Return (x, y) of the center of cell containing provided text 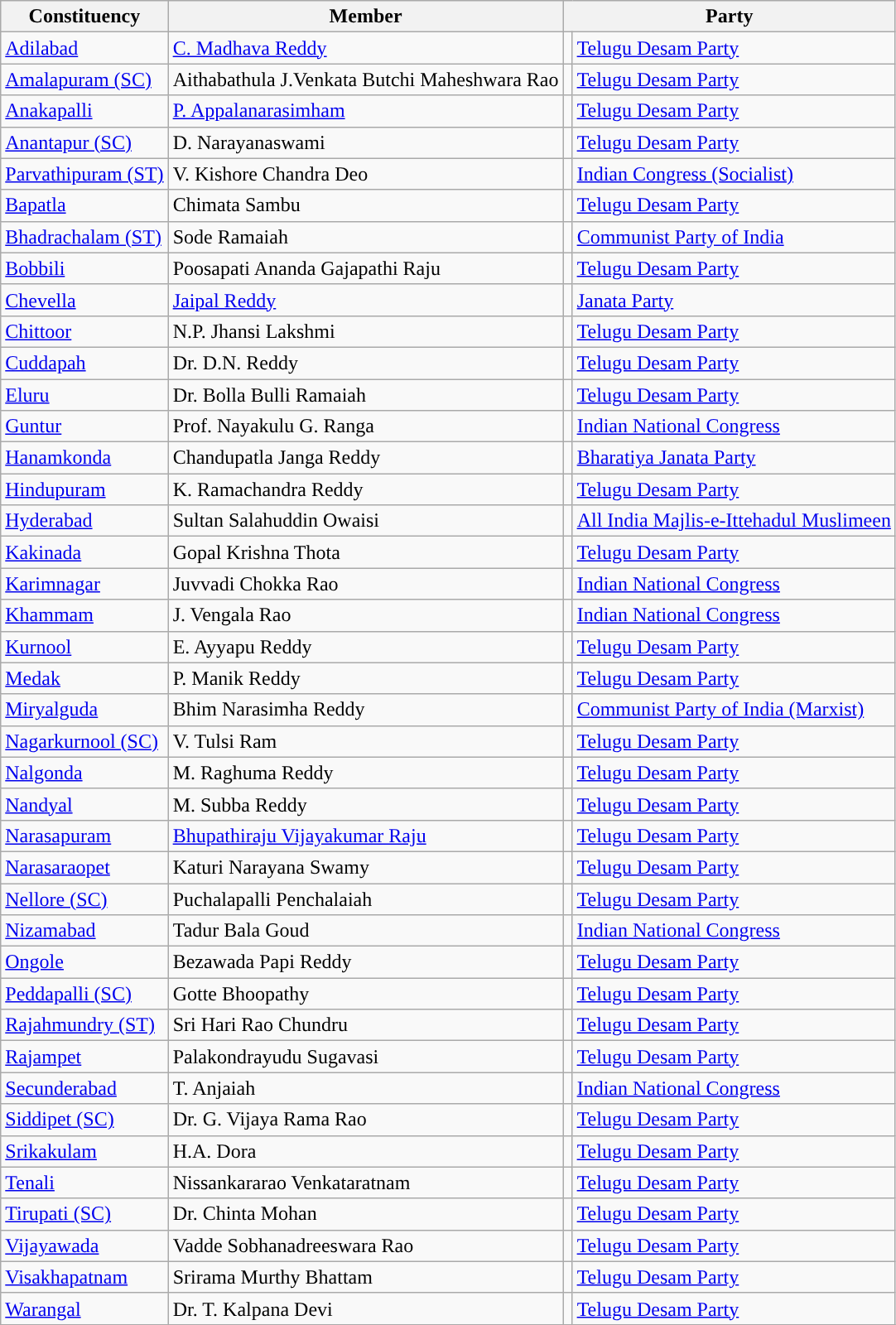
C. Madhava Reddy (366, 48)
Miryalguda (84, 710)
Katuri Narayana Swamy (366, 867)
Nizamabad (84, 931)
Visakhapatnam (84, 1277)
T. Anjaiah (366, 1088)
Jaipal Reddy (366, 300)
Siddipet (SC) (84, 1120)
Vijayawada (84, 1245)
Medak (84, 678)
Tenali (84, 1183)
Khammam (84, 615)
Nellore (SC) (84, 899)
Adilabad (84, 48)
Tirupati (SC) (84, 1214)
Sri Hari Rao Chundru (366, 1025)
Hyderabad (84, 521)
Rajampet (84, 1057)
Srikakulam (84, 1151)
H.A. Dora (366, 1151)
N.P. Jhansi Lakshmi (366, 331)
V. Kishore Chandra Deo (366, 174)
Juvvadi Chokka Rao (366, 584)
Member (366, 17)
V. Tulsi Ram (366, 741)
Dr. Chinta Mohan (366, 1214)
Guntur (84, 426)
Anakapalli (84, 111)
Chimata Sambu (366, 205)
Nissankararao Venkataratnam (366, 1183)
Aithabathula J.Venkata Butchi Maheshwara Rao (366, 79)
Anantapur (SC) (84, 142)
Srirama Murthy Bhattam (366, 1277)
Gotte Bhoopathy (366, 994)
Bhadrachalam (ST) (84, 237)
Indian Congress (Socialist) (734, 174)
Hindupuram (84, 489)
Kurnool (84, 647)
Chandupatla Janga Reddy (366, 458)
Sode Ramaiah (366, 237)
Nandyal (84, 804)
Gopal Krishna Thota (366, 552)
Amalapuram (SC) (84, 79)
Dr. T. Kalpana Devi (366, 1308)
Party (729, 17)
Narasaraopet (84, 867)
Eluru (84, 395)
Constituency (84, 17)
Kakinada (84, 552)
Palakondrayudu Sugavasi (366, 1057)
M. Raghuma Reddy (366, 773)
Communist Party of India (Marxist) (734, 710)
P. Appalanarasimham (366, 111)
Peddapalli (SC) (84, 994)
Communist Party of India (734, 237)
Bobbili (84, 268)
P. Manik Reddy (366, 678)
E. Ayyapu Reddy (366, 647)
Chevella (84, 300)
Dr. G. Vijaya Rama Rao (366, 1120)
M. Subba Reddy (366, 804)
K. Ramachandra Reddy (366, 489)
Secunderabad (84, 1088)
Vadde Sobhanadreeswara Rao (366, 1245)
D. Narayanaswami (366, 142)
Karimnagar (84, 584)
Poosapati Ananda Gajapathi Raju (366, 268)
Ongole (84, 962)
J. Vengala Rao (366, 615)
Rajahmundry (ST) (84, 1025)
Parvathipuram (ST) (84, 174)
Cuddapah (84, 363)
Hanamkonda (84, 458)
Chittoor (84, 331)
Warangal (84, 1308)
Janata Party (734, 300)
Bezawada Papi Reddy (366, 962)
Prof. Nayakulu G. Ranga (366, 426)
Bharatiya Janata Party (734, 458)
Narasapuram (84, 836)
Nalgonda (84, 773)
Dr. Bolla Bulli Ramaiah (366, 395)
Tadur Bala Goud (366, 931)
Dr. D.N. Reddy (366, 363)
Bhupathiraju Vijayakumar Raju (366, 836)
Nagarkurnool (SC) (84, 741)
Puchalapalli Penchalaiah (366, 899)
Sultan Salahuddin Owaisi (366, 521)
All India Majlis-e-Ittehadul Muslimeen (734, 521)
Bapatla (84, 205)
Bhim Narasimha Reddy (366, 710)
